Provide the [X, Y] coordinate of the cell's center where the given text is located.  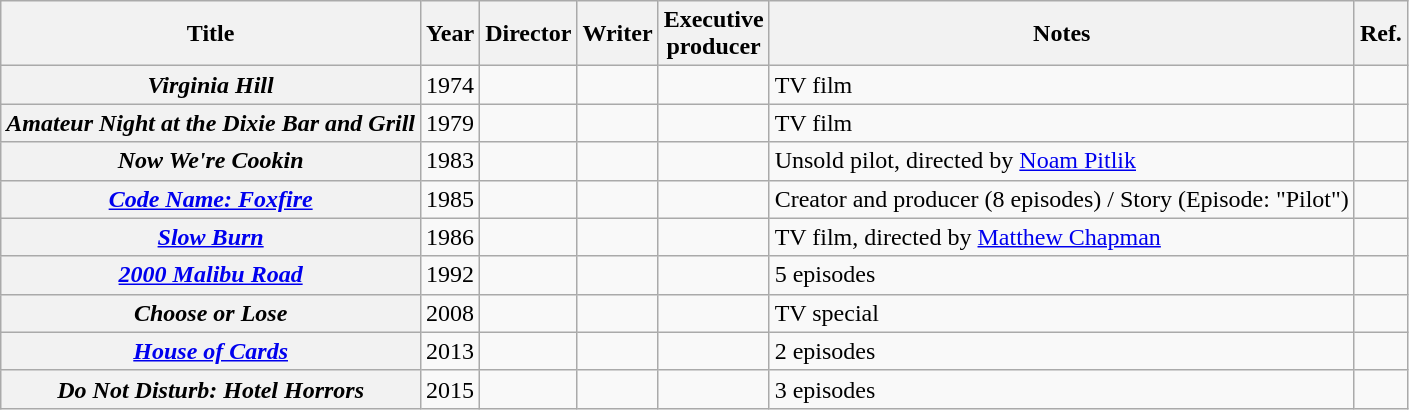
Ref. [1380, 34]
Choose or Lose [211, 313]
1985 [450, 199]
Writer [618, 34]
Creator and producer (8 episodes) / Story (Episode: "Pilot") [1062, 199]
1979 [450, 123]
TV special [1062, 313]
Notes [1062, 34]
3 episodes [1062, 389]
Code Name: Foxfire [211, 199]
Director [528, 34]
1986 [450, 237]
2000 Malibu Road [211, 275]
1983 [450, 161]
Year [450, 34]
5 episodes [1062, 275]
1974 [450, 85]
1992 [450, 275]
Do Not Disturb: Hotel Horrors [211, 389]
Title [211, 34]
Virginia Hill [211, 85]
2013 [450, 351]
Now We're Cookin [211, 161]
Slow Burn [211, 237]
2 episodes [1062, 351]
TV film, directed by Matthew Chapman [1062, 237]
House of Cards [211, 351]
2008 [450, 313]
Amateur Night at the Dixie Bar and Grill [211, 123]
Unsold pilot, directed by Noam Pitlik [1062, 161]
Executiveproducer [714, 34]
2015 [450, 389]
